Search for the cell housing the specified text and yield its (x, y) center coordinate. 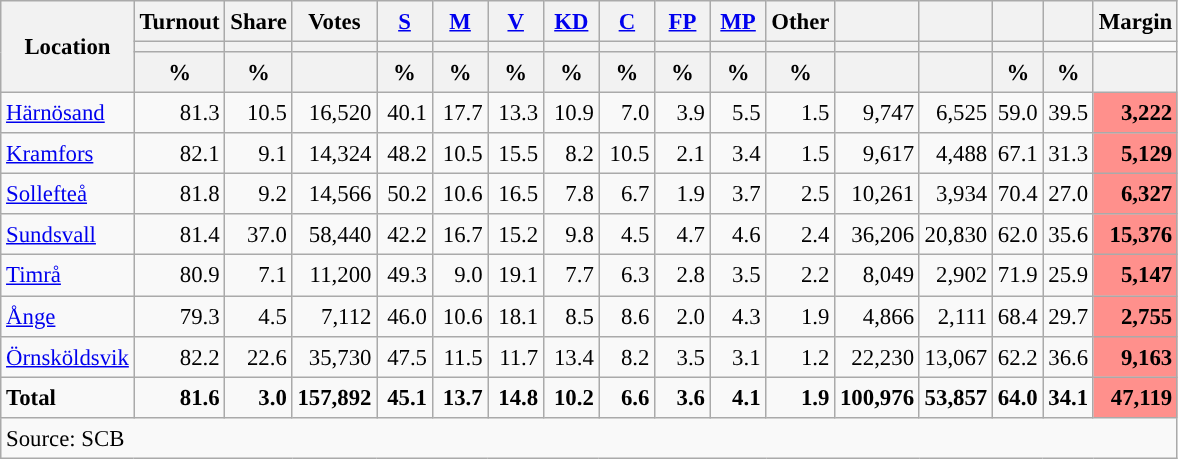
9.0 (460, 276)
16.7 (460, 234)
Ånge (68, 316)
27.0 (1068, 194)
Timrå (68, 276)
13.4 (571, 356)
8.6 (627, 316)
3.0 (258, 398)
53,857 (956, 398)
4.3 (738, 316)
71.9 (1018, 276)
6.6 (627, 398)
40.1 (405, 114)
16,520 (334, 114)
22,230 (878, 356)
FP (683, 22)
Kramfors (68, 154)
34.1 (1068, 398)
42.2 (405, 234)
V (516, 22)
79.3 (180, 316)
100,976 (878, 398)
9.2 (258, 194)
47,119 (1135, 398)
6.7 (627, 194)
59.0 (1018, 114)
35,730 (334, 356)
KD (571, 22)
48.2 (405, 154)
3.6 (683, 398)
8.5 (571, 316)
9.1 (258, 154)
9.8 (571, 234)
Share (258, 22)
S (405, 22)
7.8 (571, 194)
5,147 (1135, 276)
62.0 (1018, 234)
25.9 (1068, 276)
4.7 (683, 234)
36,206 (878, 234)
8,049 (878, 276)
C (627, 22)
19.1 (516, 276)
6,327 (1135, 194)
4.6 (738, 234)
31.3 (1068, 154)
MP (738, 22)
13.3 (516, 114)
68.4 (1018, 316)
Other (800, 22)
58,440 (334, 234)
20,830 (956, 234)
M (460, 22)
64.0 (1018, 398)
81.8 (180, 194)
3,934 (956, 194)
81.3 (180, 114)
15.5 (516, 154)
81.4 (180, 234)
80.9 (180, 276)
39.5 (1068, 114)
14,324 (334, 154)
Härnösand (68, 114)
2.2 (800, 276)
82.1 (180, 154)
22.6 (258, 356)
47.5 (405, 356)
2.8 (683, 276)
3.4 (738, 154)
50.2 (405, 194)
2,111 (956, 316)
9,617 (878, 154)
5,129 (1135, 154)
11.7 (516, 356)
13.7 (460, 398)
3.7 (738, 194)
7.1 (258, 276)
13,067 (956, 356)
70.4 (1018, 194)
2.4 (800, 234)
5.5 (738, 114)
15.2 (516, 234)
1.2 (800, 356)
49.3 (405, 276)
14.8 (516, 398)
2.0 (683, 316)
7,112 (334, 316)
29.7 (1068, 316)
7.7 (571, 276)
Sollefteå (68, 194)
15,376 (1135, 234)
2,902 (956, 276)
16.5 (516, 194)
Margin (1135, 22)
11.5 (460, 356)
37.0 (258, 234)
3.9 (683, 114)
36.6 (1068, 356)
Source: SCB (590, 438)
11,200 (334, 276)
4,866 (878, 316)
10,261 (878, 194)
Location (68, 47)
14,566 (334, 194)
4.1 (738, 398)
10.2 (571, 398)
82.2 (180, 356)
Örnsköldsvik (68, 356)
35.6 (1068, 234)
67.1 (1018, 154)
6,525 (956, 114)
7.0 (627, 114)
2,755 (1135, 316)
4,488 (956, 154)
10.9 (571, 114)
3,222 (1135, 114)
81.6 (180, 398)
17.7 (460, 114)
Sundsvall (68, 234)
46.0 (405, 316)
157,892 (334, 398)
45.1 (405, 398)
Total (68, 398)
3.1 (738, 356)
9,747 (878, 114)
62.2 (1018, 356)
9,163 (1135, 356)
6.3 (627, 276)
2.5 (800, 194)
Votes (334, 22)
18.1 (516, 316)
Turnout (180, 22)
2.1 (683, 154)
